Capture the cell that displays the provided text and extract its (x, y) central coordinate. 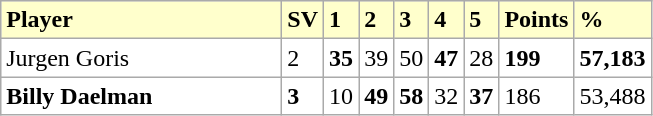
49 (376, 96)
% (612, 20)
39 (376, 58)
37 (482, 96)
186 (536, 96)
Player (142, 20)
199 (536, 58)
32 (446, 96)
Billy Daelman (142, 96)
Jurgen Goris (142, 58)
10 (342, 96)
57,183 (612, 58)
SV (303, 20)
35 (342, 58)
5 (482, 20)
Points (536, 20)
53,488 (612, 96)
28 (482, 58)
4 (446, 20)
47 (446, 58)
58 (412, 96)
50 (412, 58)
1 (342, 20)
